Output the (X, Y) coordinate of the center of the cell containing the given text.  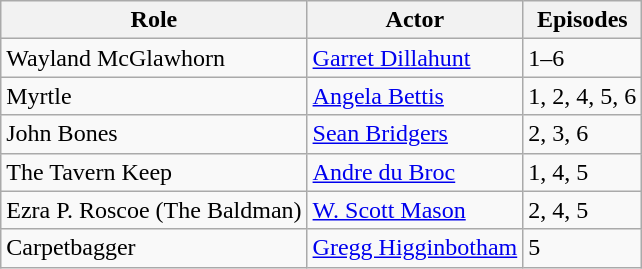
2, 3, 6 (582, 134)
W. Scott Mason (415, 210)
Garret Dillahunt (415, 58)
Actor (415, 20)
Sean Bridgers (415, 134)
The Tavern Keep (154, 172)
Ezra P. Roscoe (The Baldman) (154, 210)
Gregg Higginbotham (415, 248)
1, 2, 4, 5, 6 (582, 96)
Angela Bettis (415, 96)
Role (154, 20)
2, 4, 5 (582, 210)
1, 4, 5 (582, 172)
5 (582, 248)
Wayland McGlawhorn (154, 58)
1–6 (582, 58)
Carpetbagger (154, 248)
John Bones (154, 134)
Episodes (582, 20)
Andre du Broc (415, 172)
Myrtle (154, 96)
